Find where the given text appears and provide that cell's center as [x, y] coordinate. 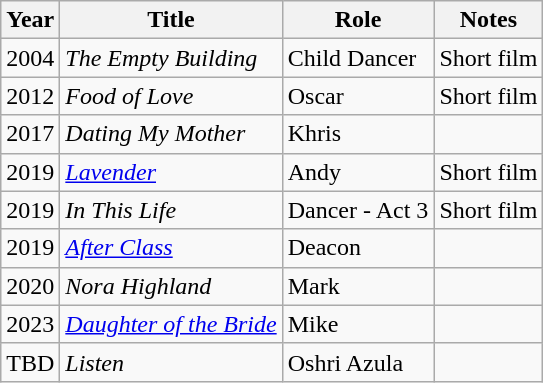
2020 [30, 286]
Khris [358, 134]
Mark [358, 286]
The Empty Building [171, 58]
After Class [171, 248]
In This Life [171, 210]
Andy [358, 172]
Mike [358, 324]
2012 [30, 96]
Deacon [358, 248]
2004 [30, 58]
Title [171, 20]
Child Dancer [358, 58]
Oscar [358, 96]
2017 [30, 134]
Year [30, 20]
Food of Love [171, 96]
TBD [30, 362]
Notes [488, 20]
Oshri Azula [358, 362]
Dancer - Act 3 [358, 210]
Daughter of the Bride [171, 324]
Listen [171, 362]
Dating My Mother [171, 134]
Role [358, 20]
Lavender [171, 172]
2023 [30, 324]
Nora Highland [171, 286]
